Detect which cell encompasses the target text, then output its (x, y) center coordinate. 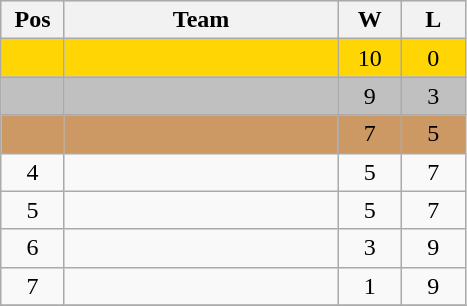
Team (201, 20)
10 (370, 58)
6 (33, 248)
1 (370, 286)
L (433, 20)
0 (433, 58)
Pos (33, 20)
W (370, 20)
4 (33, 172)
